Return the [x, y] coordinate for the center point of the cell that contains the specified text.  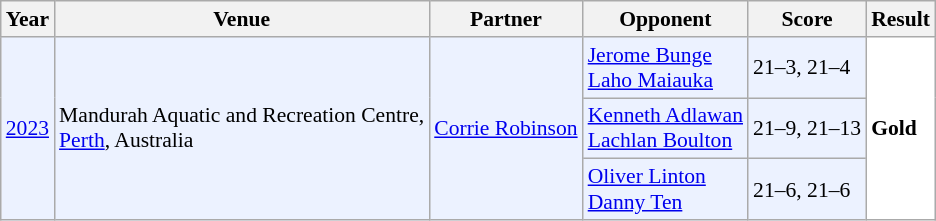
Corrie Robinson [506, 128]
Partner [506, 19]
Oliver Linton Danny Ten [666, 190]
Score [807, 19]
21–6, 21–6 [807, 190]
2023 [28, 128]
Gold [900, 128]
Kenneth Adlawan Lachlan Boulton [666, 128]
Year [28, 19]
Opponent [666, 19]
Result [900, 19]
Jerome Bunge Laho Maiauka [666, 68]
21–3, 21–4 [807, 68]
Mandurah Aquatic and Recreation Centre,Perth, Australia [242, 128]
21–9, 21–13 [807, 128]
Venue [242, 19]
